Scan for the cell matching the given text and deliver its (x, y) coordinate at center. 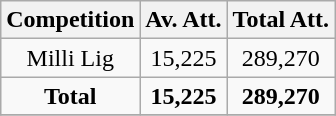
Milli Lig (70, 58)
Total Att. (281, 20)
Competition (70, 20)
Total (70, 96)
Av. Att. (184, 20)
